Scan for the cell matching the given text and deliver its (x, y) coordinate at center. 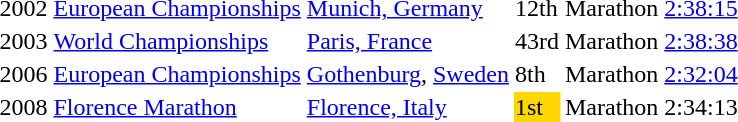
Paris, France (408, 41)
43rd (538, 41)
Florence, Italy (408, 107)
World Championships (177, 41)
Florence Marathon (177, 107)
European Championships (177, 74)
1st (538, 107)
8th (538, 74)
Gothenburg, Sweden (408, 74)
